Find where the given text appears and provide that cell's center as [x, y] coordinate. 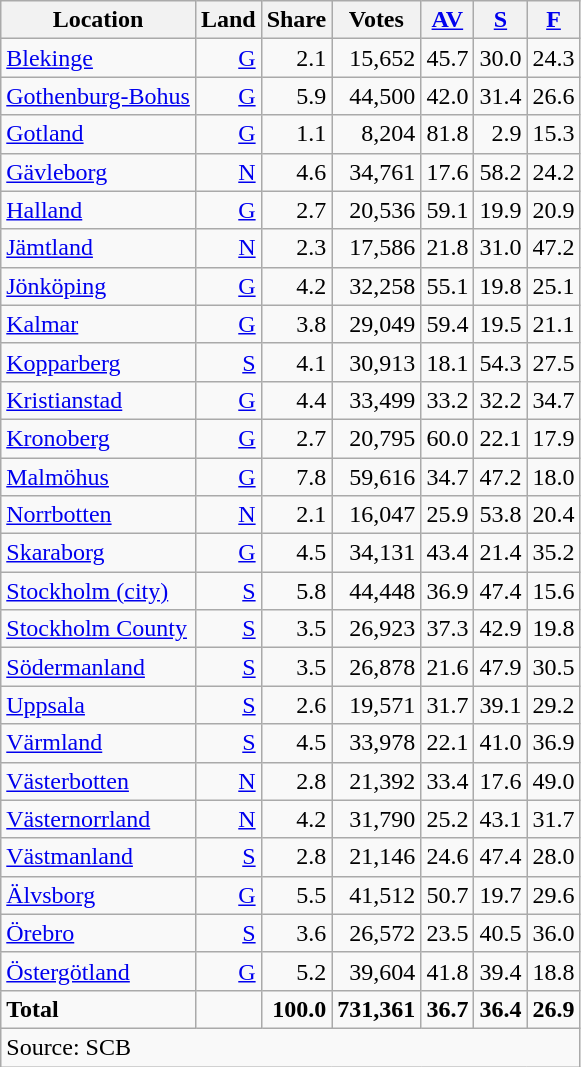
32,258 [376, 286]
20,536 [376, 210]
Örebro [98, 933]
24.2 [554, 172]
39.1 [500, 705]
17.9 [554, 438]
45.7 [448, 58]
4.1 [296, 362]
41.0 [500, 743]
3.8 [296, 324]
30.5 [554, 667]
100.0 [296, 1009]
47.9 [500, 667]
Votes [376, 20]
25.9 [448, 515]
17,586 [376, 248]
31,790 [376, 819]
15.3 [554, 134]
18.8 [554, 971]
19,571 [376, 705]
Stockholm (city) [98, 591]
Gotland [98, 134]
29.6 [554, 895]
44,448 [376, 591]
59.1 [448, 210]
25.2 [448, 819]
20.4 [554, 515]
34,131 [376, 553]
36.0 [554, 933]
7.8 [296, 477]
34,761 [376, 172]
Uppsala [98, 705]
2.3 [296, 248]
Värmland [98, 743]
21.6 [448, 667]
58.2 [500, 172]
Malmöhus [98, 477]
36.7 [448, 1009]
27.5 [554, 362]
Kalmar [98, 324]
29,049 [376, 324]
20.9 [554, 210]
Jämtland [98, 248]
50.7 [448, 895]
5.5 [296, 895]
26.6 [554, 96]
Gävleborg [98, 172]
Skaraborg [98, 553]
41,512 [376, 895]
Södermanland [98, 667]
4.6 [296, 172]
33.4 [448, 781]
21.1 [554, 324]
36.4 [500, 1009]
Kronoberg [98, 438]
81.8 [448, 134]
Total [98, 1009]
Västmanland [98, 857]
Östergötland [98, 971]
59,616 [376, 477]
24.6 [448, 857]
Jönköping [98, 286]
31.0 [500, 248]
18.0 [554, 477]
31.4 [500, 96]
4.4 [296, 400]
23.5 [448, 933]
731,361 [376, 1009]
26,878 [376, 667]
39.4 [500, 971]
42.9 [500, 629]
53.8 [500, 515]
5.9 [296, 96]
40.5 [500, 933]
15,652 [376, 58]
Gothenburg-Bohus [98, 96]
33,978 [376, 743]
39,604 [376, 971]
19.9 [500, 210]
Share [296, 20]
Halland [98, 210]
15.6 [554, 591]
21.8 [448, 248]
21,392 [376, 781]
20,795 [376, 438]
8,204 [376, 134]
28.0 [554, 857]
30.0 [500, 58]
Location [98, 20]
37.3 [448, 629]
60.0 [448, 438]
2.9 [500, 134]
19.5 [500, 324]
Kristianstad [98, 400]
49.0 [554, 781]
59.4 [448, 324]
Norrbotten [98, 515]
18.1 [448, 362]
35.2 [554, 553]
16,047 [376, 515]
55.1 [448, 286]
Land [228, 20]
21,146 [376, 857]
Kopparberg [98, 362]
3.6 [296, 933]
26,923 [376, 629]
Stockholm County [98, 629]
44,500 [376, 96]
AV [448, 20]
21.4 [500, 553]
33,499 [376, 400]
41.8 [448, 971]
19.7 [500, 895]
Blekinge [98, 58]
2.6 [296, 705]
Älvsborg [98, 895]
Source: SCB [290, 1047]
30,913 [376, 362]
1.1 [296, 134]
29.2 [554, 705]
26,572 [376, 933]
5.2 [296, 971]
32.2 [500, 400]
24.3 [554, 58]
25.1 [554, 286]
26.9 [554, 1009]
Västerbotten [98, 781]
54.3 [500, 362]
33.2 [448, 400]
F [554, 20]
43.4 [448, 553]
5.8 [296, 591]
Västernorrland [98, 819]
43.1 [500, 819]
42.0 [448, 96]
